Output the (X, Y) coordinate of the center of the cell containing the given text.  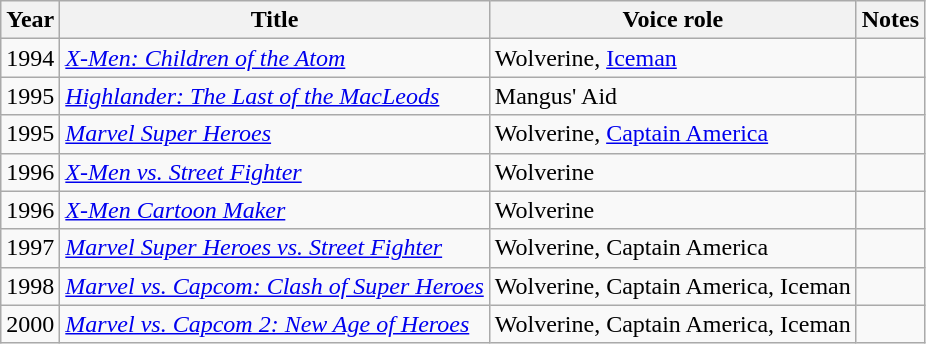
X-Men vs. Street Fighter (274, 172)
Year (30, 20)
Marvel vs. Capcom: Clash of Super Heroes (274, 286)
1998 (30, 286)
Voice role (672, 20)
X-Men: Children of the Atom (274, 58)
Marvel Super Heroes (274, 134)
Marvel Super Heroes vs. Street Fighter (274, 248)
1997 (30, 248)
X-Men Cartoon Maker (274, 210)
Marvel vs. Capcom 2: New Age of Heroes (274, 324)
Notes (890, 20)
2000 (30, 324)
Title (274, 20)
1994 (30, 58)
Mangus' Aid (672, 96)
Highlander: The Last of the MacLeods (274, 96)
Wolverine, Iceman (672, 58)
